Provide the (x, y) coordinate of the cell's center where the given text is located.  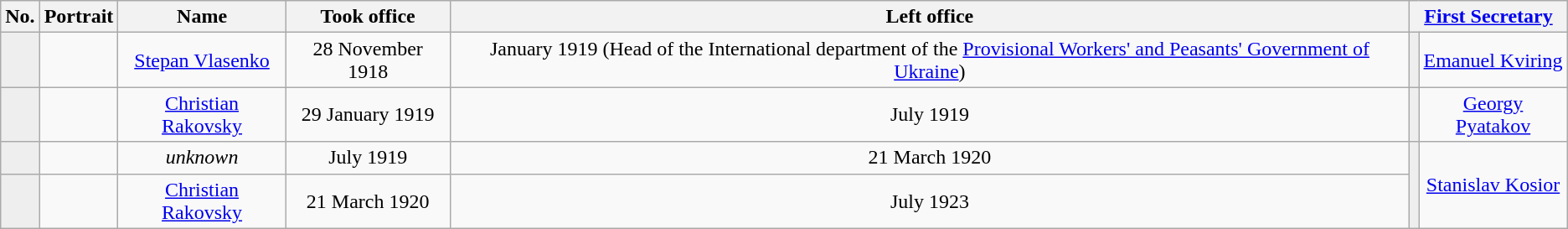
Portrait (79, 17)
January 1919 (Head of the International department of the Provisional Workers' and Peasants' Government of Ukraine) (930, 60)
Left office (930, 17)
unknown (202, 158)
No. (20, 17)
July 1923 (930, 201)
Stepan Vlasenko (202, 60)
First Secretary (1489, 17)
Stanislav Kosior (1493, 185)
Name (202, 17)
Took office (368, 17)
Georgy Pyatakov (1493, 114)
29 January 1919 (368, 114)
28 November 1918 (368, 60)
Emanuel Kviring (1493, 60)
